For the text-containing cell, return its midpoint in (x, y) coordinate format. 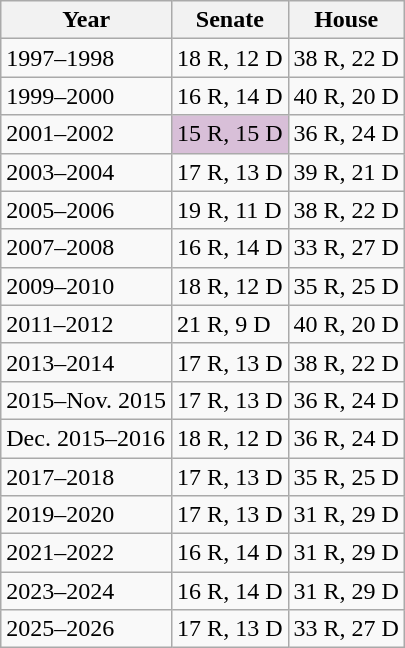
Dec. 2015–2016 (86, 438)
1997–1998 (86, 58)
Year (86, 20)
19 R, 11 D (230, 210)
15 R, 15 D (230, 134)
2017–2018 (86, 477)
2007–2008 (86, 248)
2009–2010 (86, 286)
Senate (230, 20)
1999–2000 (86, 96)
2011–2012 (86, 324)
2019–2020 (86, 515)
2013–2014 (86, 362)
2025–2026 (86, 629)
21 R, 9 D (230, 324)
39 R, 21 D (346, 172)
2015–Nov. 2015 (86, 400)
2023–2024 (86, 591)
House (346, 20)
2003–2004 (86, 172)
2001–2002 (86, 134)
2005–2006 (86, 210)
2021–2022 (86, 553)
